Find where the given text appears and provide that cell's center as [x, y] coordinate. 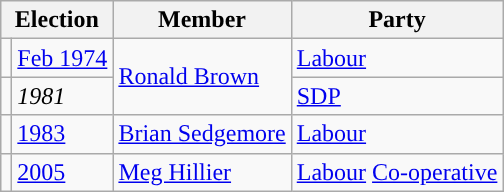
Member [202, 20]
2005 [62, 172]
Ronald Brown [202, 77]
Brian Sedgemore [202, 134]
Party [397, 20]
Feb 1974 [62, 58]
SDP [397, 96]
Meg Hillier [202, 172]
1981 [62, 96]
Labour Co-operative [397, 172]
Election [57, 20]
1983 [62, 134]
